Detect which cell encompasses the target text, then output its (X, Y) center coordinate. 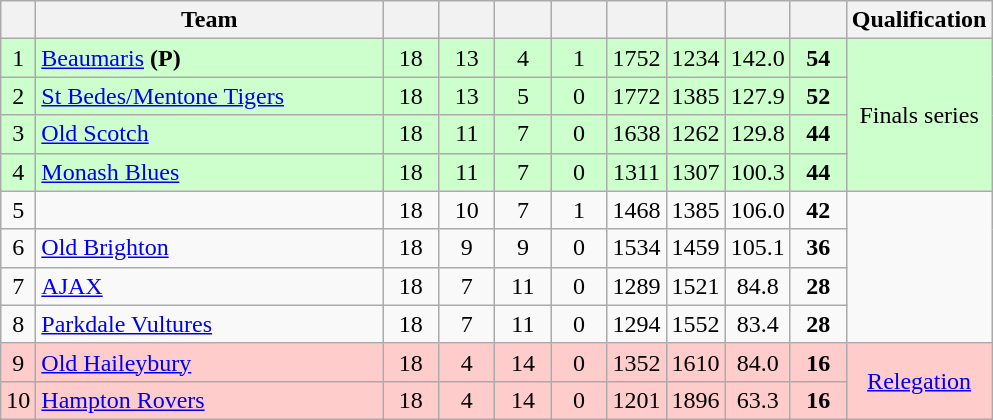
Old Brighton (210, 248)
8 (18, 324)
1772 (636, 96)
1896 (696, 400)
1234 (696, 58)
2 (18, 96)
1289 (636, 286)
1352 (636, 362)
106.0 (758, 210)
Old Haileybury (210, 362)
6 (18, 248)
Old Scotch (210, 134)
Beaumaris (P) (210, 58)
Team (210, 20)
Monash Blues (210, 172)
63.3 (758, 400)
100.3 (758, 172)
1468 (636, 210)
127.9 (758, 96)
36 (818, 248)
Qualification (919, 20)
142.0 (758, 58)
1552 (696, 324)
Hampton Rovers (210, 400)
52 (818, 96)
1311 (636, 172)
1534 (636, 248)
54 (818, 58)
42 (818, 210)
83.4 (758, 324)
St Bedes/Mentone Tigers (210, 96)
1201 (636, 400)
1307 (696, 172)
1521 (696, 286)
3 (18, 134)
1294 (636, 324)
Parkdale Vultures (210, 324)
1638 (636, 134)
Finals series (919, 115)
1752 (636, 58)
105.1 (758, 248)
129.8 (758, 134)
84.0 (758, 362)
84.8 (758, 286)
1459 (696, 248)
1610 (696, 362)
AJAX (210, 286)
1262 (696, 134)
Relegation (919, 381)
